From the cell containing the given text, extract its center point as (X, Y) coordinate. 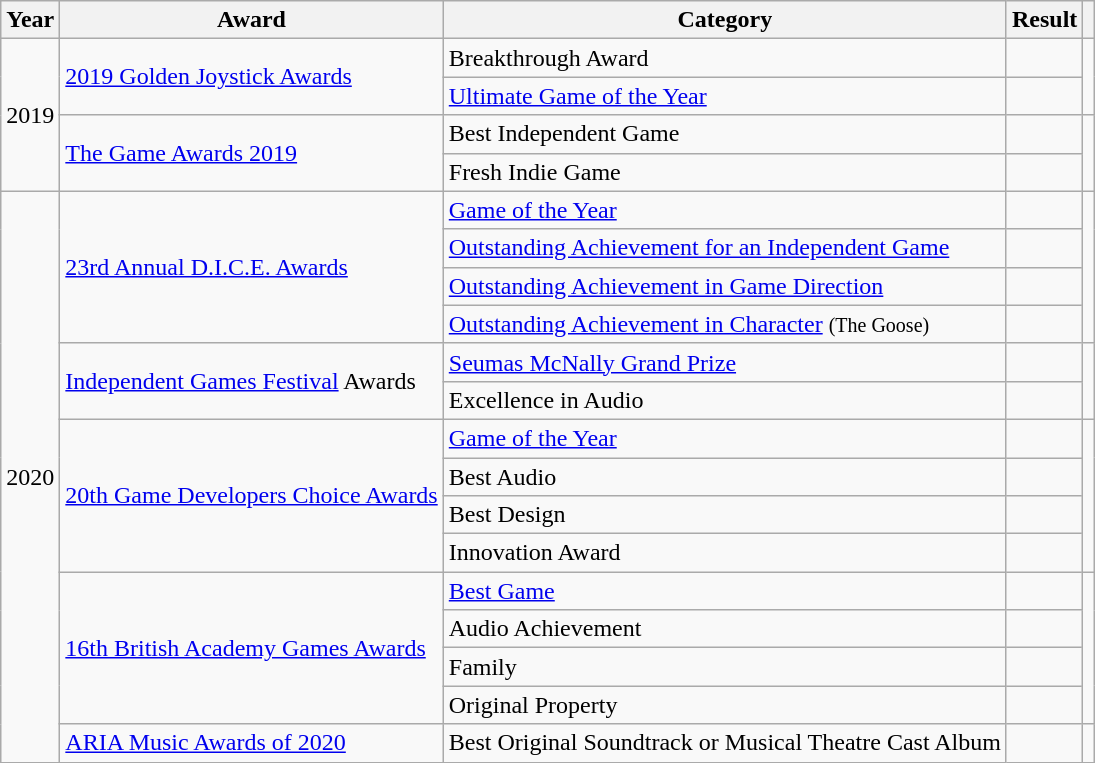
Family (724, 667)
Best Audio (724, 477)
Excellence in Audio (724, 400)
Award (252, 20)
Outstanding Achievement for an Independent Game (724, 248)
Fresh Indie Game (724, 172)
Ultimate Game of the Year (724, 96)
2019 (30, 115)
Best Independent Game (724, 134)
Best Game (724, 591)
Year (30, 20)
2019 Golden Joystick Awards (252, 77)
23rd Annual D.I.C.E. Awards (252, 267)
Category (724, 20)
20th Game Developers Choice Awards (252, 495)
2020 (30, 476)
Best Design (724, 515)
Best Original Soundtrack or Musical Theatre Cast Album (724, 743)
Outstanding Achievement in Game Direction (724, 286)
Independent Games Festival Awards (252, 381)
Innovation Award (724, 553)
Result (1044, 20)
16th British Academy Games Awards (252, 648)
Audio Achievement (724, 629)
Original Property (724, 705)
ARIA Music Awards of 2020 (252, 743)
Seumas McNally Grand Prize (724, 362)
Outstanding Achievement in Character (The Goose) (724, 324)
Breakthrough Award (724, 58)
The Game Awards 2019 (252, 153)
